Search for the cell housing the specified text and yield its [X, Y] center coordinate. 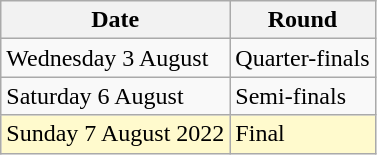
Date [116, 20]
Semi-finals [302, 96]
Quarter-finals [302, 58]
Final [302, 134]
Saturday 6 August [116, 96]
Wednesday 3 August [116, 58]
Sunday 7 August 2022 [116, 134]
Round [302, 20]
